Return the (X, Y) coordinate for the center point of the cell that contains the specified text.  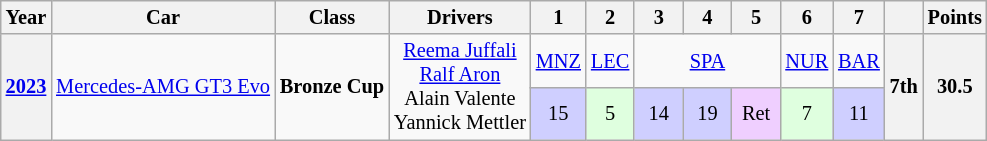
Ret (756, 114)
MNZ (558, 60)
Car (163, 17)
11 (859, 114)
SPA (707, 60)
Drivers (460, 17)
Points (955, 17)
4 (708, 17)
NUR (806, 60)
Year (26, 17)
LEC (610, 60)
Bronze Cup (332, 87)
14 (658, 114)
30.5 (955, 87)
7th (904, 87)
Mercedes-AMG GT3 Evo (163, 87)
Reema Juffali Ralf Aron Alain Valente Yannick Mettler (460, 87)
6 (806, 17)
2023 (26, 87)
Class (332, 17)
19 (708, 114)
2 (610, 17)
3 (658, 17)
BAR (859, 60)
15 (558, 114)
1 (558, 17)
